Determine the (X, Y) coordinate at the center of the cell enclosing the given text.  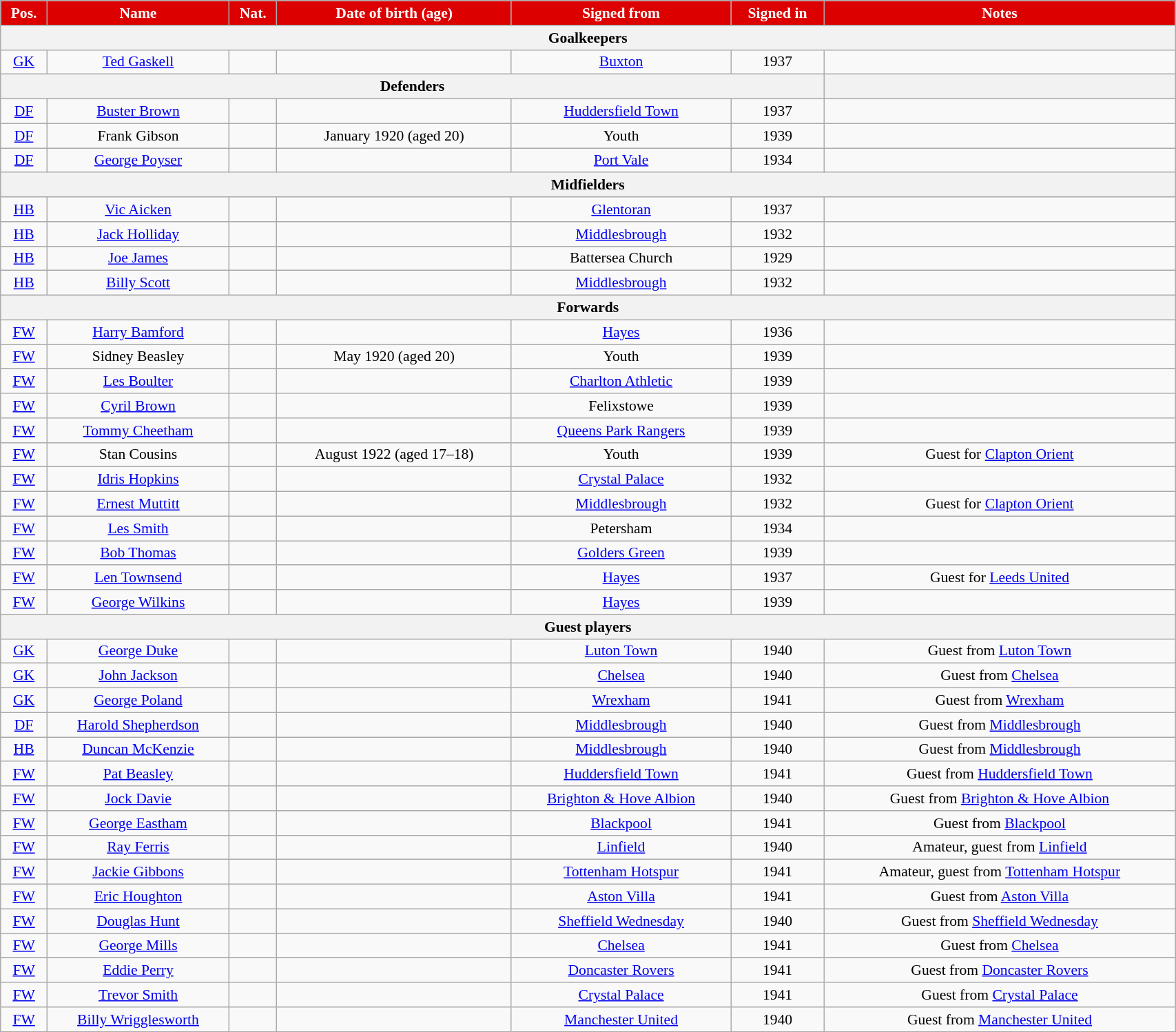
Tommy Cheetham (138, 431)
John Jackson (138, 676)
Sheffield Wednesday (621, 921)
Pos. (24, 13)
George Eastham (138, 823)
Douglas Hunt (138, 921)
Buxton (621, 62)
Felixstowe (621, 406)
Guest from Doncaster Rovers (999, 971)
Aston Villa (621, 897)
Defenders (413, 87)
Linfield (621, 847)
Harry Bamford (138, 332)
George Mills (138, 946)
Ernest Muttitt (138, 504)
Jackie Gibbons (138, 872)
Manchester United (621, 1020)
Idris Hopkins (138, 479)
Midfielders (588, 185)
Jack Holliday (138, 234)
Billy Scott (138, 283)
Guest from Crystal Palace (999, 995)
George Duke (138, 651)
Luton Town (621, 651)
Guest from Blackpool (999, 823)
Stan Cousins (138, 455)
Amateur, guest from Linfield (999, 847)
Buster Brown (138, 112)
George Poyser (138, 161)
George Wilkins (138, 602)
January 1920 (aged 20) (394, 136)
Guest from Aston Villa (999, 897)
Guest from Manchester United (999, 1020)
Eric Houghton (138, 897)
Bob Thomas (138, 553)
Len Townsend (138, 578)
Ted Gaskell (138, 62)
Billy Wrigglesworth (138, 1020)
Trevor Smith (138, 995)
May 1920 (aged 20) (394, 357)
Charlton Athletic (621, 382)
George Poland (138, 701)
Tottenham Hotspur (621, 872)
Ray Ferris (138, 847)
Sidney Beasley (138, 357)
Wrexham (621, 701)
Vic Aicken (138, 209)
Brighton & Hove Albion (621, 798)
Cyril Brown (138, 406)
Petersham (621, 528)
Golders Green (621, 553)
Amateur, guest from Tottenham Hotspur (999, 872)
Guest from Brighton & Hove Albion (999, 798)
Guest players (588, 627)
Guest from Wrexham (999, 701)
Guest for Leeds United (999, 578)
1936 (778, 332)
Nat. (254, 13)
Pat Beasley (138, 774)
Battersea Church (621, 258)
Jock Davie (138, 798)
Name (138, 13)
Glentoran (621, 209)
Les Boulter (138, 382)
Queens Park Rangers (621, 431)
Forwards (588, 308)
Joe James (138, 258)
Goalkeepers (588, 38)
Port Vale (621, 161)
1929 (778, 258)
Frank Gibson (138, 136)
Duncan McKenzie (138, 750)
Notes (999, 13)
Signed in (778, 13)
Guest from Huddersfield Town (999, 774)
Guest from Luton Town (999, 651)
Les Smith (138, 528)
Date of birth (age) (394, 13)
Eddie Perry (138, 971)
August 1922 (aged 17–18) (394, 455)
Signed from (621, 13)
Doncaster Rovers (621, 971)
Blackpool (621, 823)
Harold Shepherdson (138, 725)
Guest from Sheffield Wednesday (999, 921)
